Scan for the cell matching the given text and deliver its [x, y] coordinate at center. 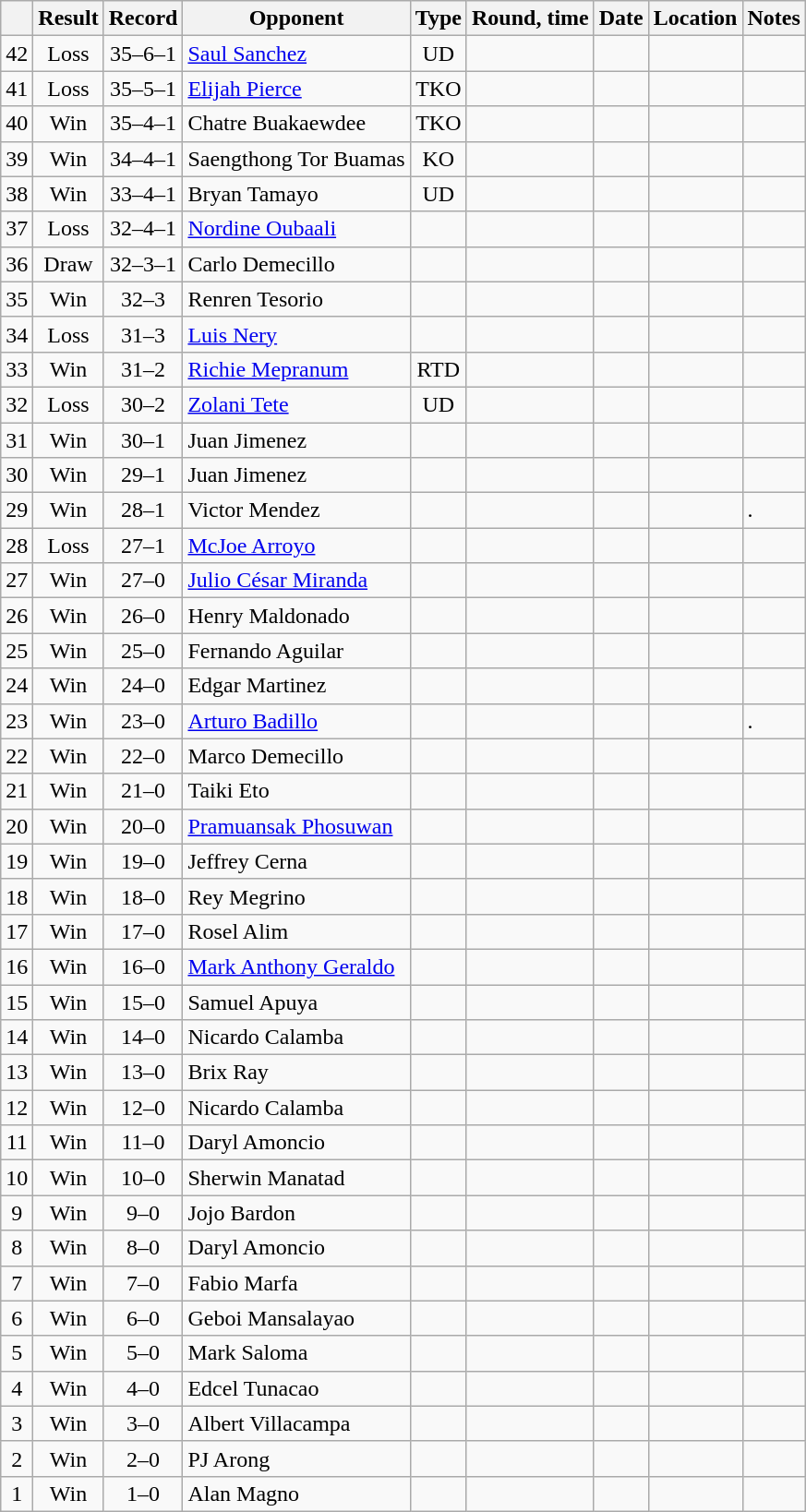
Record [143, 18]
15 [17, 1002]
29 [17, 510]
17–0 [143, 931]
1 [17, 1494]
13–0 [143, 1073]
Jeffrey Cerna [296, 861]
KO [438, 159]
Samuel Apuya [296, 1002]
Carlo Demecillo [296, 264]
6–0 [143, 1318]
Taiki Eto [296, 791]
Type [438, 18]
Zolani Tete [296, 404]
Alan Magno [296, 1494]
42 [17, 54]
9–0 [143, 1213]
27–1 [143, 546]
Opponent [296, 18]
32–4–1 [143, 229]
3–0 [143, 1423]
30–1 [143, 440]
38 [17, 194]
34–4–1 [143, 159]
10–0 [143, 1178]
26–0 [143, 616]
PJ Arong [296, 1458]
Round, time [530, 18]
16 [17, 966]
19–0 [143, 861]
22 [17, 756]
Victor Mendez [296, 510]
Fernando Aguilar [296, 651]
35–4–1 [143, 124]
25–0 [143, 651]
Henry Maldonado [296, 616]
9 [17, 1213]
Fabio Marfa [296, 1283]
Edcel Tunacao [296, 1388]
Geboi Mansalayao [296, 1318]
5–0 [143, 1353]
25 [17, 651]
21–0 [143, 791]
27–0 [143, 581]
6 [17, 1318]
24–0 [143, 686]
Rosel Alim [296, 931]
16–0 [143, 966]
Location [695, 18]
Richie Mepranum [296, 369]
Julio César Miranda [296, 581]
30–2 [143, 404]
Renren Tesorio [296, 299]
Pramuansak Phosuwan [296, 826]
Nordine Oubaali [296, 229]
19 [17, 861]
14 [17, 1038]
18–0 [143, 896]
20 [17, 826]
29–1 [143, 475]
Mark Saloma [296, 1353]
Brix Ray [296, 1073]
Mark Anthony Geraldo [296, 966]
28–1 [143, 510]
31–3 [143, 334]
32–3 [143, 299]
3 [17, 1423]
Saengthong Tor Buamas [296, 159]
23 [17, 721]
Sherwin Manatad [296, 1178]
Arturo Badillo [296, 721]
12 [17, 1108]
28 [17, 546]
26 [17, 616]
Edgar Martinez [296, 686]
RTD [438, 369]
Draw [68, 264]
1–0 [143, 1494]
Elijah Pierce [296, 89]
2 [17, 1458]
39 [17, 159]
Notes [774, 18]
Result [68, 18]
30 [17, 475]
13 [17, 1073]
32–3–1 [143, 264]
4 [17, 1388]
Saul Sanchez [296, 54]
Luis Nery [296, 334]
37 [17, 229]
7 [17, 1283]
34 [17, 334]
41 [17, 89]
Bryan Tamayo [296, 194]
21 [17, 791]
Marco Demecillo [296, 756]
10 [17, 1178]
11–0 [143, 1143]
8–0 [143, 1248]
7–0 [143, 1283]
33 [17, 369]
11 [17, 1143]
12–0 [143, 1108]
32 [17, 404]
15–0 [143, 1002]
Rey Megrino [296, 896]
23–0 [143, 721]
4–0 [143, 1388]
24 [17, 686]
20–0 [143, 826]
31 [17, 440]
35–6–1 [143, 54]
Jojo Bardon [296, 1213]
35–5–1 [143, 89]
27 [17, 581]
36 [17, 264]
2–0 [143, 1458]
17 [17, 931]
McJoe Arroyo [296, 546]
18 [17, 896]
22–0 [143, 756]
33–4–1 [143, 194]
14–0 [143, 1038]
Albert Villacampa [296, 1423]
Chatre Buakaewdee [296, 124]
31–2 [143, 369]
35 [17, 299]
5 [17, 1353]
Date [620, 18]
8 [17, 1248]
40 [17, 124]
